From the cell containing the given text, extract its center point as (x, y) coordinate. 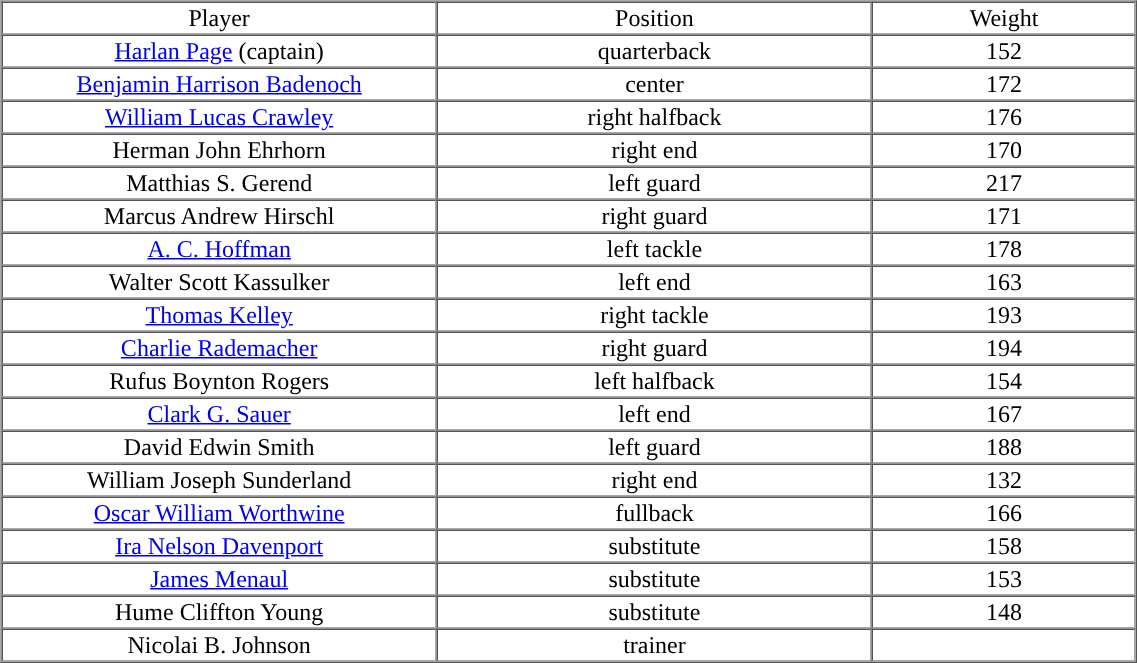
Harlan Page (captain) (220, 50)
quarterback (654, 50)
trainer (654, 644)
Walter Scott Kassulker (220, 282)
William Lucas Crawley (220, 116)
167 (1004, 414)
Player (220, 18)
left halfback (654, 380)
Ira Nelson Davenport (220, 546)
center (654, 84)
193 (1004, 314)
Matthias S. Gerend (220, 182)
James Menaul (220, 578)
217 (1004, 182)
Clark G. Sauer (220, 414)
right tackle (654, 314)
Position (654, 18)
Rufus Boynton Rogers (220, 380)
Thomas Kelley (220, 314)
170 (1004, 150)
188 (1004, 446)
154 (1004, 380)
176 (1004, 116)
153 (1004, 578)
William Joseph Sunderland (220, 480)
fullback (654, 512)
right halfback (654, 116)
Marcus Andrew Hirschl (220, 216)
158 (1004, 546)
Charlie Rademacher (220, 348)
Benjamin Harrison Badenoch (220, 84)
Weight (1004, 18)
194 (1004, 348)
172 (1004, 84)
Nicolai B. Johnson (220, 644)
Hume Cliffton Young (220, 612)
171 (1004, 216)
148 (1004, 612)
132 (1004, 480)
178 (1004, 248)
Herman John Ehrhorn (220, 150)
A. C. Hoffman (220, 248)
Oscar William Worthwine (220, 512)
166 (1004, 512)
163 (1004, 282)
152 (1004, 50)
David Edwin Smith (220, 446)
left tackle (654, 248)
